Provide the [x, y] coordinate of the cell's center where the given text is located.  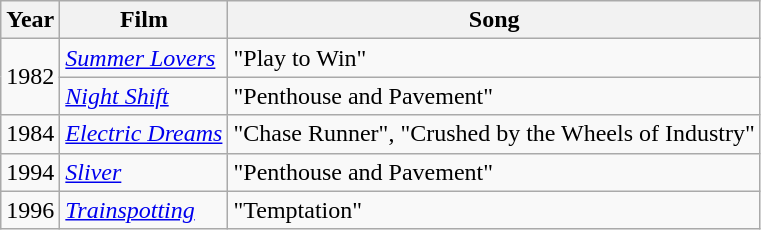
Night Shift [144, 96]
Song [494, 20]
1982 [30, 77]
"Chase Runner", "Crushed by the Wheels of Industry" [494, 134]
Year [30, 20]
Sliver [144, 172]
"Play to Win" [494, 58]
Film [144, 20]
Trainspotting [144, 210]
1984 [30, 134]
1996 [30, 210]
Electric Dreams [144, 134]
1994 [30, 172]
Summer Lovers [144, 58]
"Temptation" [494, 210]
